Capture the cell that displays the provided text and extract its (X, Y) central coordinate. 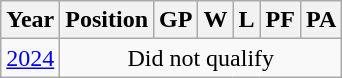
GP (176, 20)
2024 (30, 58)
L (246, 20)
Position (107, 20)
PA (320, 20)
Year (30, 20)
PF (280, 20)
W (216, 20)
Did not qualify (201, 58)
